Find where the given text appears and provide that cell's center as [x, y] coordinate. 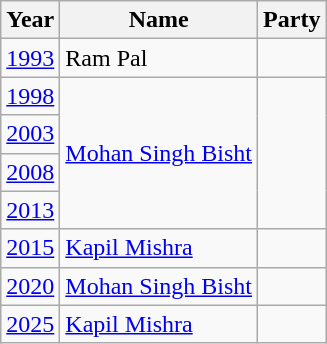
Name [159, 20]
Year [30, 20]
1998 [30, 96]
Party [292, 20]
2020 [30, 286]
2025 [30, 324]
Ram Pal [159, 58]
2003 [30, 134]
2015 [30, 248]
2013 [30, 210]
1993 [30, 58]
2008 [30, 172]
